Find where the given text appears and provide that cell's center as (X, Y) coordinate. 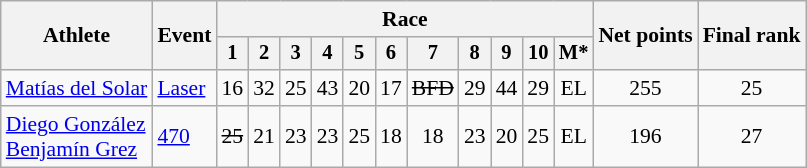
8 (475, 54)
16 (232, 88)
Event (184, 36)
Race (404, 19)
4 (328, 54)
43 (328, 88)
Final rank (752, 36)
BFD (433, 88)
6 (391, 54)
M* (574, 54)
Laser (184, 88)
196 (645, 136)
1 (232, 54)
9 (507, 54)
Athlete (77, 36)
255 (645, 88)
5 (359, 54)
44 (507, 88)
Diego GonzálezBenjamín Grez (77, 136)
27 (752, 136)
32 (264, 88)
470 (184, 136)
17 (391, 88)
10 (538, 54)
7 (433, 54)
Matías del Solar (77, 88)
3 (296, 54)
Net points (645, 36)
2 (264, 54)
21 (264, 136)
